Identify which cell holds the provided text, then report its [x, y] central coordinate. 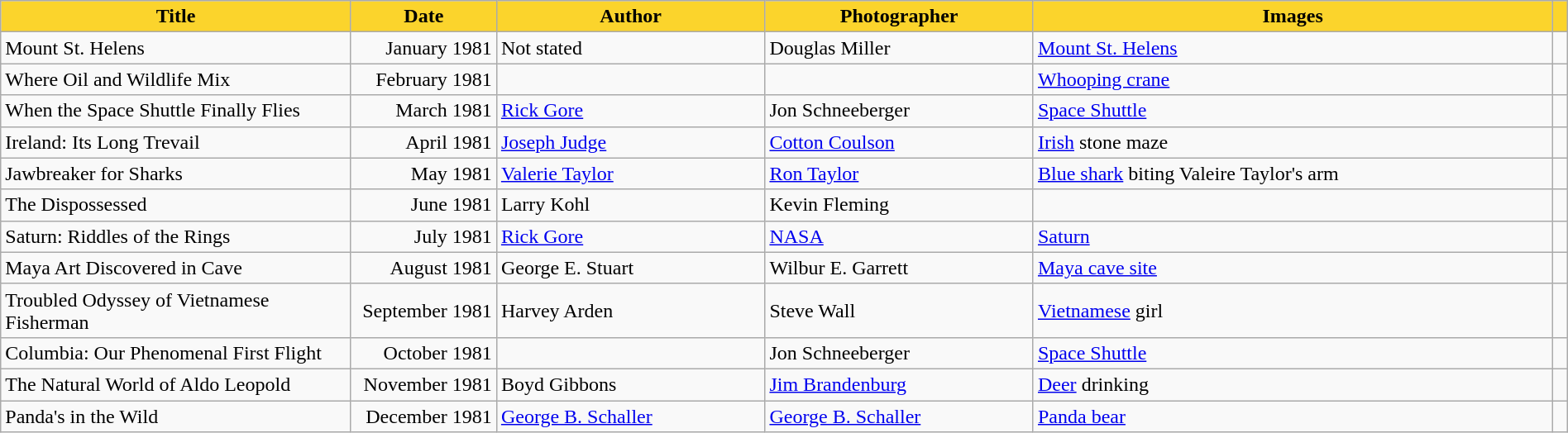
The Dispossessed [176, 205]
Kevin Fleming [900, 205]
The Natural World of Aldo Leopold [176, 384]
Maya cave site [1292, 268]
Whooping crane [1292, 79]
Maya Art Discovered in Cave [176, 268]
Where Oil and Wildlife Mix [176, 79]
Joseph Judge [630, 142]
September 1981 [423, 311]
Panda bear [1292, 416]
Blue shark biting Valeire Taylor's arm [1292, 174]
May 1981 [423, 174]
Steve Wall [900, 311]
July 1981 [423, 236]
Wilbur E. Garrett [900, 268]
Jim Brandenburg [900, 384]
June 1981 [423, 205]
January 1981 [423, 48]
Deer drinking [1292, 384]
Larry Kohl [630, 205]
November 1981 [423, 384]
Harvey Arden [630, 311]
Vietnamese girl [1292, 311]
Douglas Miller [900, 48]
Ireland: Its Long Trevail [176, 142]
George E. Stuart [630, 268]
Author [630, 17]
Images [1292, 17]
Boyd Gibbons [630, 384]
Jawbreaker for Sharks [176, 174]
August 1981 [423, 268]
Title [176, 17]
NASA [900, 236]
Date [423, 17]
Ron Taylor [900, 174]
Irish stone maze [1292, 142]
Photographer [900, 17]
Troubled Odyssey of Vietnamese Fisherman [176, 311]
Valerie Taylor [630, 174]
Saturn: Riddles of the Rings [176, 236]
March 1981 [423, 111]
December 1981 [423, 416]
Columbia: Our Phenomenal First Flight [176, 353]
Cotton Coulson [900, 142]
Panda's in the Wild [176, 416]
April 1981 [423, 142]
February 1981 [423, 79]
October 1981 [423, 353]
Saturn [1292, 236]
When the Space Shuttle Finally Flies [176, 111]
Not stated [630, 48]
